Output the [X, Y] coordinate of the center of the cell containing the given text.  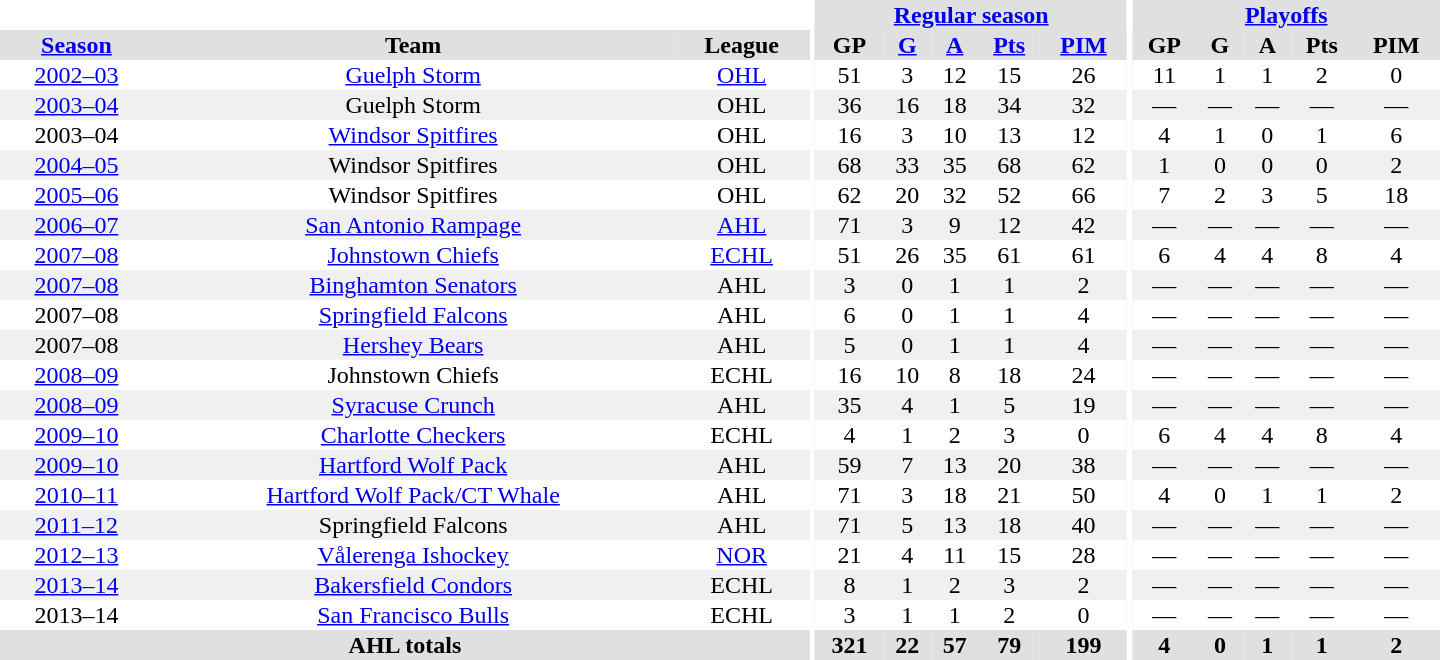
Bakersfield Condors [414, 585]
59 [850, 465]
321 [850, 645]
52 [1008, 195]
League [741, 45]
79 [1008, 645]
Playoffs [1286, 15]
2004–05 [76, 165]
2006–07 [76, 225]
22 [908, 645]
Hartford Wolf Pack [414, 465]
Vålerenga Ishockey [414, 555]
34 [1008, 105]
Binghamton Senators [414, 285]
57 [954, 645]
Season [76, 45]
San Antonio Rampage [414, 225]
38 [1084, 465]
24 [1084, 375]
Hartford Wolf Pack/CT Whale [414, 495]
NOR [741, 555]
Hershey Bears [414, 345]
AHL totals [405, 645]
28 [1084, 555]
2012–13 [76, 555]
19 [1084, 405]
2002–03 [76, 75]
San Francisco Bulls [414, 615]
36 [850, 105]
199 [1084, 645]
33 [908, 165]
Regular season [971, 15]
Team [414, 45]
Charlotte Checkers [414, 435]
Syracuse Crunch [414, 405]
2010–11 [76, 495]
42 [1084, 225]
40 [1084, 525]
9 [954, 225]
66 [1084, 195]
2005–06 [76, 195]
50 [1084, 495]
2011–12 [76, 525]
